Capture the cell that displays the provided text and extract its (X, Y) central coordinate. 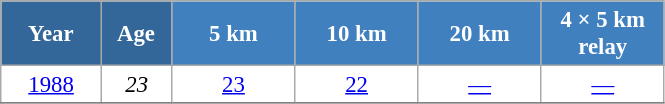
1988 (52, 85)
20 km (480, 34)
Age (136, 34)
22 (356, 85)
10 km (356, 34)
Year (52, 34)
4 × 5 km relay (602, 34)
5 km (234, 34)
